Capture the cell that displays the provided text and extract its (x, y) central coordinate. 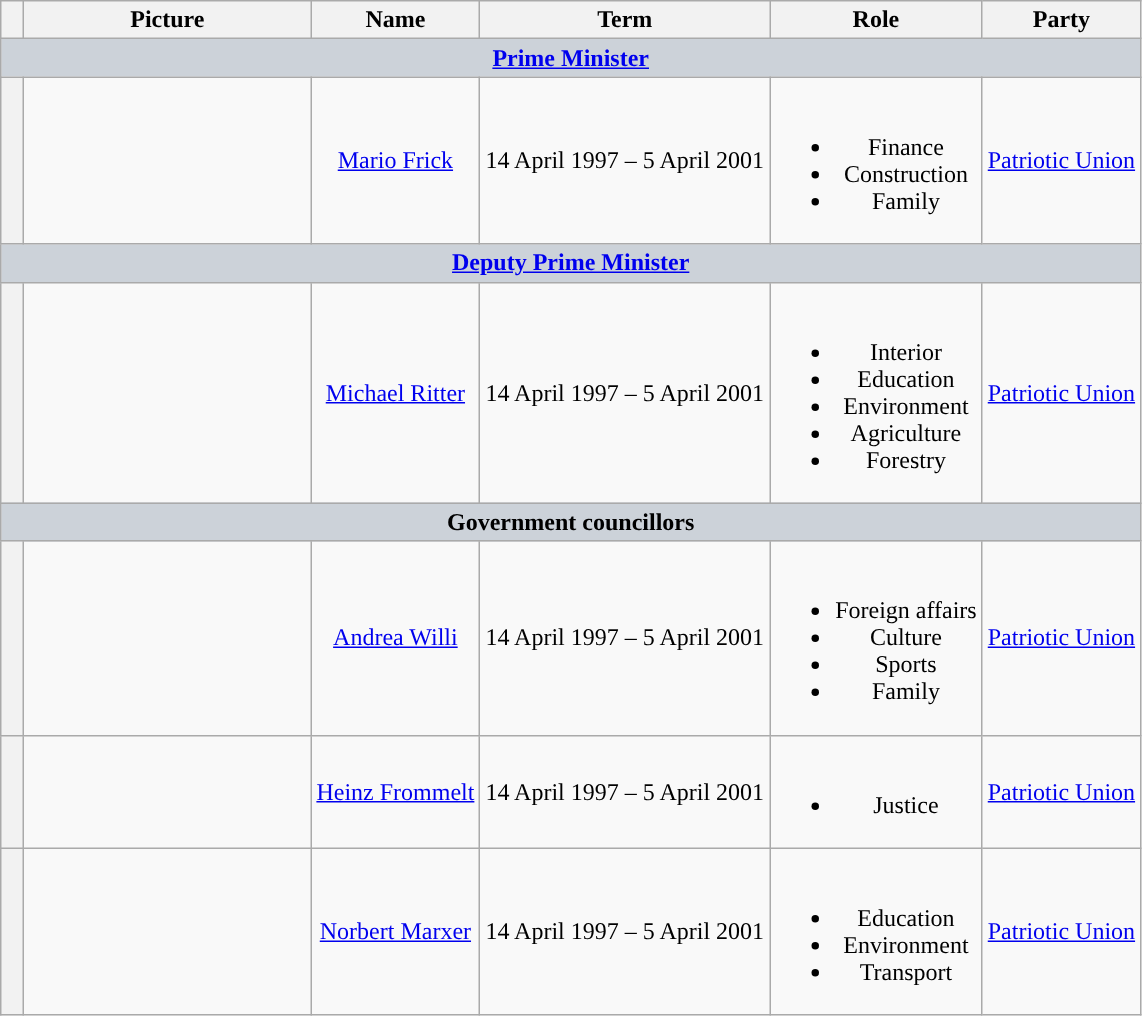
Deputy Prime Minister (571, 263)
Norbert Marxer (396, 932)
Andrea Willi (396, 638)
Michael Ritter (396, 392)
Foreign affairsCultureSportsFamily (876, 638)
Party (1061, 20)
EducationEnvironmentTransport (876, 932)
FinanceConstructionFamily (876, 160)
Justice (876, 792)
Prime Minister (571, 58)
Name (396, 20)
Mario Frick (396, 160)
Role (876, 20)
Term (625, 20)
Heinz Frommelt (396, 792)
Picture (168, 20)
Government councillors (571, 522)
InteriorEducationEnvironmentAgricultureForestry (876, 392)
